Pinpoint the cell where the given text exists, returning its (X, Y) midpoint coordinate. 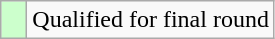
Qualified for final round (151, 20)
